For the text-containing cell, return its midpoint in (x, y) coordinate format. 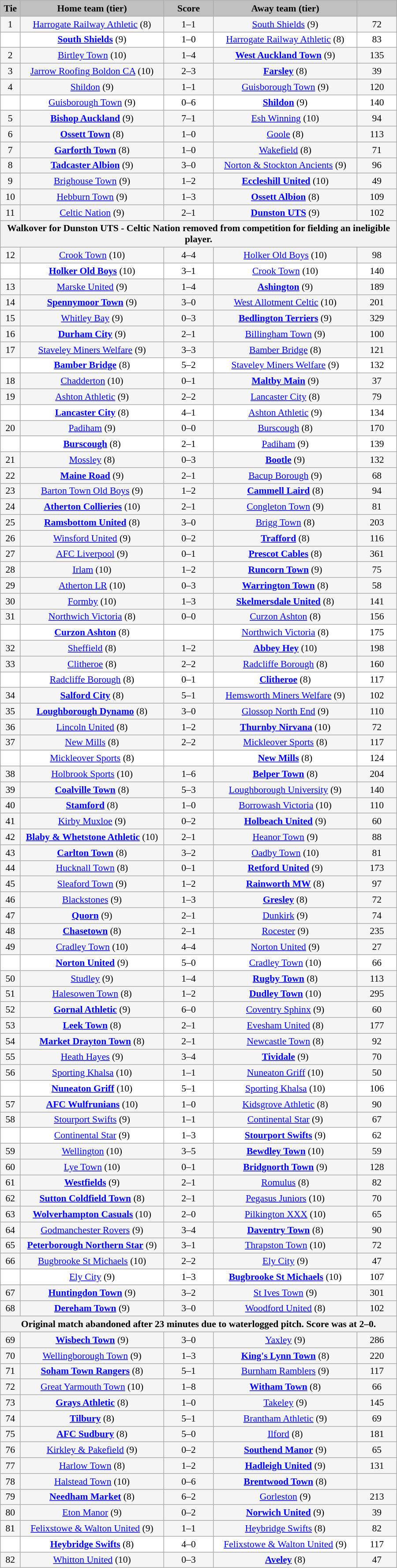
Daventry Town (8) (285, 1230)
77 (11, 1466)
Tadcaster Albion (9) (92, 165)
Carlton Town (8) (92, 853)
145 (377, 1403)
Farsley (8) (285, 71)
Needham Market (8) (92, 1497)
Stamford (8) (92, 806)
53 (11, 1026)
Tie (11, 8)
7 (11, 150)
141 (377, 601)
Wellington (10) (92, 1152)
Wisbech Town (9) (92, 1340)
135 (377, 56)
Formby (10) (92, 601)
120 (377, 87)
361 (377, 554)
31 (11, 617)
17 (11, 350)
6–2 (188, 1497)
Bedlington Terriers (9) (285, 319)
3 (11, 71)
Wakefield (8) (285, 150)
West Auckland Town (9) (285, 56)
106 (377, 1088)
Belper Town (8) (285, 774)
Esh Winning (10) (285, 119)
43 (11, 853)
Sheffield (8) (92, 649)
Ossett Albion (8) (285, 197)
Aveley (8) (285, 1560)
Runcorn Town (9) (285, 570)
Hadleigh United (9) (285, 1466)
52 (11, 1010)
Whitley Bay (9) (92, 319)
Market Drayton Town (8) (92, 1041)
Rugby Town (8) (285, 979)
36 (11, 727)
235 (377, 931)
Warrington Town (8) (285, 585)
Southend Manor (9) (285, 1450)
73 (11, 1403)
8 (11, 165)
51 (11, 994)
Skelmersdale United (8) (285, 601)
175 (377, 633)
88 (377, 837)
AFC Sudbury (8) (92, 1434)
61 (11, 1183)
Blackstones (9) (92, 900)
Huntingdon Town (9) (92, 1293)
2–3 (188, 71)
19 (11, 397)
Wellingborough Town (9) (92, 1356)
33 (11, 664)
Holbrook Sports (10) (92, 774)
16 (11, 334)
Loughborough Dynamo (8) (92, 711)
Barton Town Old Boys (9) (92, 491)
Tilbury (8) (92, 1418)
Thurnby Nirvana (10) (285, 727)
Ashington (9) (285, 287)
Marske United (9) (92, 287)
Eton Manor (9) (92, 1513)
131 (377, 1466)
76 (11, 1450)
Durham City (9) (92, 334)
Holbeach United (9) (285, 822)
29 (11, 585)
14 (11, 303)
Eccleshill United (10) (285, 181)
Jarrow Roofing Boldon CA (10) (92, 71)
83 (377, 40)
18 (11, 381)
1–8 (188, 1387)
Gresley (8) (285, 900)
Mossley (8) (92, 460)
57 (11, 1104)
41 (11, 822)
Peterborough Northern Star (9) (92, 1245)
11 (11, 213)
9 (11, 181)
Tividale (9) (285, 1057)
Oadby Town (10) (285, 853)
Glossop North End (9) (285, 711)
Witham Town (8) (285, 1387)
West Allotment Celtic (10) (285, 303)
45 (11, 884)
121 (377, 350)
7–1 (188, 119)
181 (377, 1434)
80 (11, 1513)
Dunston UTS (9) (285, 213)
Retford United (9) (285, 868)
56 (11, 1073)
Soham Town Rangers (8) (92, 1371)
Newcastle Town (8) (285, 1041)
Bewdley Town (10) (285, 1152)
Kirkley & Pakefield (9) (92, 1450)
Hucknall Town (8) (92, 868)
Brighouse Town (9) (92, 181)
78 (11, 1482)
Loughborough University (9) (285, 790)
329 (377, 319)
Gorleston (9) (285, 1497)
96 (377, 165)
Norwich United (9) (285, 1513)
301 (377, 1293)
Ossett Town (8) (92, 134)
5 (11, 119)
213 (377, 1497)
139 (377, 444)
Birtley Town (10) (92, 56)
28 (11, 570)
44 (11, 868)
46 (11, 900)
Dereham Town (9) (92, 1309)
20 (11, 428)
286 (377, 1340)
12 (11, 255)
Burnham Ramblers (9) (285, 1371)
134 (377, 413)
5–2 (188, 365)
38 (11, 774)
Atherton LR (10) (92, 585)
25 (11, 523)
Trafford (8) (285, 538)
1 (11, 24)
Godmanchester Rovers (9) (92, 1230)
Lye Town (10) (92, 1167)
Evesham United (8) (285, 1026)
AFC Wulfrunians (10) (92, 1104)
6–0 (188, 1010)
30 (11, 601)
AFC Liverpool (9) (92, 554)
189 (377, 287)
Winsford United (9) (92, 538)
4–1 (188, 413)
2 (11, 56)
Yaxley (9) (285, 1340)
St Ives Town (9) (285, 1293)
48 (11, 931)
97 (377, 884)
Home team (tier) (92, 8)
Maine Road (9) (92, 476)
King's Lynn Town (8) (285, 1356)
Goole (8) (285, 134)
Pegasus Juniors (10) (285, 1199)
Cammell Laird (8) (285, 491)
42 (11, 837)
201 (377, 303)
92 (377, 1041)
203 (377, 523)
Hebburn Town (9) (92, 197)
Great Yarmouth Town (10) (92, 1387)
Studley (9) (92, 979)
Spennymoor Town (9) (92, 303)
173 (377, 868)
Heanor Town (9) (285, 837)
Norton & Stockton Ancients (9) (285, 165)
Sutton Coldfield Town (8) (92, 1199)
124 (377, 758)
6 (11, 134)
Abbey Hey (10) (285, 649)
Congleton Town (9) (285, 507)
Coalville Town (8) (92, 790)
Ramsbottom United (8) (92, 523)
15 (11, 319)
109 (377, 197)
100 (377, 334)
Bacup Borough (9) (285, 476)
Kidsgrove Athletic (8) (285, 1104)
Kirby Muxloe (9) (92, 822)
Takeley (9) (285, 1403)
34 (11, 696)
Away team (tier) (285, 8)
170 (377, 428)
Lincoln United (8) (92, 727)
Sleaford Town (9) (92, 884)
10 (11, 197)
Original match abandoned after 23 minutes due to waterlogged pitch. Score was at 2–0. (198, 1324)
35 (11, 711)
22 (11, 476)
4 (11, 87)
21 (11, 460)
Score (188, 8)
Walkover for Dunston UTS - Celtic Nation removed from competition for fielding an ineligible player. (198, 234)
Hemsworth Miners Welfare (9) (285, 696)
Halstead Town (10) (92, 1482)
Borrowash Victoria (10) (285, 806)
32 (11, 649)
Irlam (10) (92, 570)
5–3 (188, 790)
Thrapston Town (10) (285, 1245)
40 (11, 806)
Woodford United (8) (285, 1309)
98 (377, 255)
Halesowen Town (8) (92, 994)
Chasetown (8) (92, 931)
Bishop Auckland (9) (92, 119)
1–6 (188, 774)
177 (377, 1026)
156 (377, 617)
Harlow Town (8) (92, 1466)
Romulus (8) (285, 1183)
Brentwood Town (8) (285, 1482)
Coventry Sphinx (9) (285, 1010)
Rainworth MW (8) (285, 884)
Maltby Main (9) (285, 381)
3–5 (188, 1152)
160 (377, 664)
116 (377, 538)
Quorn (9) (92, 915)
Brantham Athletic (9) (285, 1418)
Bridgnorth Town (9) (285, 1167)
Prescot Cables (8) (285, 554)
Chadderton (10) (92, 381)
204 (377, 774)
55 (11, 1057)
Blaby & Whetstone Athletic (10) (92, 837)
Leek Town (8) (92, 1026)
Atherton Collieries (10) (92, 507)
23 (11, 491)
198 (377, 649)
54 (11, 1041)
Celtic Nation (9) (92, 213)
Whitton United (10) (92, 1560)
Rocester (9) (285, 931)
Dudley Town (10) (285, 994)
295 (377, 994)
4–0 (188, 1544)
Brigg Town (8) (285, 523)
Ilford (8) (285, 1434)
63 (11, 1214)
128 (377, 1167)
3–3 (188, 350)
Garforth Town (8) (92, 150)
Pilkington XXX (10) (285, 1214)
13 (11, 287)
Grays Athletic (8) (92, 1403)
Gornal Athletic (9) (92, 1010)
24 (11, 507)
26 (11, 538)
Dunkirk (9) (285, 915)
Billingham Town (9) (285, 334)
64 (11, 1230)
107 (377, 1277)
Westfields (9) (92, 1183)
Wolverhampton Casuals (10) (92, 1214)
Heath Hayes (9) (92, 1057)
Salford City (8) (92, 696)
220 (377, 1356)
Bootle (9) (285, 460)
2–0 (188, 1214)
